Return the [X, Y] coordinate for the center point of the cell that contains the specified text.  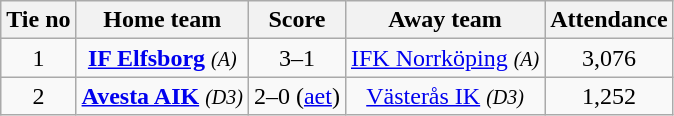
Tie no [38, 20]
IFK Norrköping (A) [444, 58]
Home team [162, 20]
Attendance [609, 20]
Away team [444, 20]
3,076 [609, 58]
Västerås IK (D3) [444, 96]
1,252 [609, 96]
1 [38, 58]
2 [38, 96]
2–0 (aet) [296, 96]
Avesta AIK (D3) [162, 96]
IF Elfsborg (A) [162, 58]
Score [296, 20]
3–1 [296, 58]
